Detect which cell encompasses the target text, then output its [x, y] center coordinate. 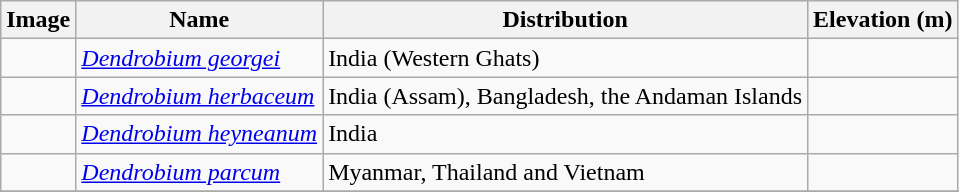
Dendrobium heyneanum [200, 134]
Elevation (m) [883, 20]
Distribution [566, 20]
Dendrobium herbaceum [200, 96]
India (Assam), Bangladesh, the Andaman Islands [566, 96]
India [566, 134]
Dendrobium georgei [200, 58]
Name [200, 20]
India (Western Ghats) [566, 58]
Myanmar, Thailand and Vietnam [566, 172]
Dendrobium parcum [200, 172]
Image [38, 20]
